Locate the cell with the specified text and output its [x, y] center coordinate. 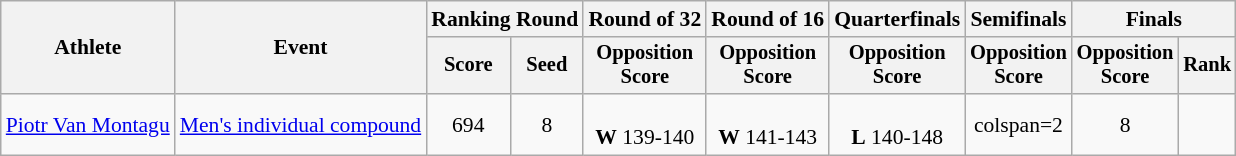
L 140-148 [897, 124]
Seed [546, 66]
Ranking Round [504, 19]
W 141-143 [768, 124]
Round of 16 [768, 19]
Men's individual compound [300, 124]
Rank [1207, 66]
W 139-140 [644, 124]
Semifinals [1018, 19]
694 [468, 124]
Piotr Van Montagu [88, 124]
Event [300, 48]
Score [468, 66]
Athlete [88, 48]
colspan=2 [1018, 124]
Round of 32 [644, 19]
Finals [1154, 19]
Quarterfinals [897, 19]
